Extract the [x, y] coordinate from the center of the cell holding the provided text.  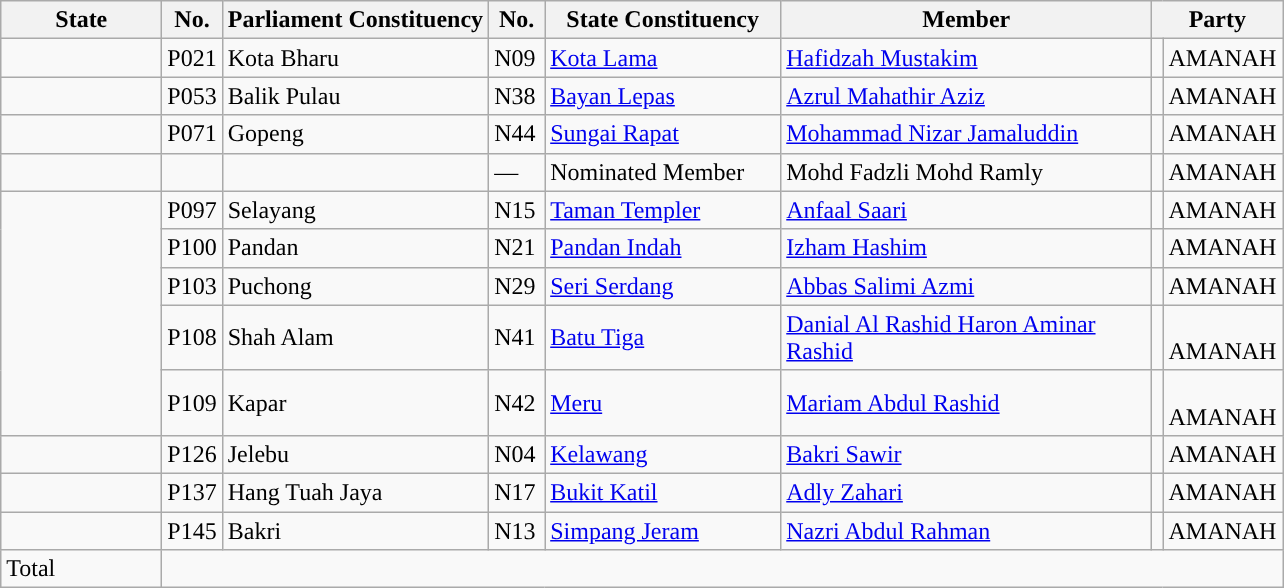
Kapar [355, 402]
Anfaal Saari [966, 210]
Taman Templer [663, 210]
N17 [517, 492]
State Constituency [663, 20]
P126 [192, 454]
Meru [663, 402]
Sungai Rapat [663, 134]
Total [82, 569]
Seri Serdang [663, 286]
Mariam Abdul Rashid [966, 402]
Pandan Indah [663, 248]
N21 [517, 248]
Bakri [355, 531]
N41 [517, 338]
Member [966, 20]
P137 [192, 492]
Batu Tiga [663, 338]
Gopeng [355, 134]
P145 [192, 531]
Kota Lama [663, 58]
Mohd Fadzli Mohd Ramly [966, 172]
N42 [517, 402]
Balik Pulau [355, 96]
N44 [517, 134]
Danial Al Rashid Haron Aminar Rashid [966, 338]
State [82, 20]
Kota Bharu [355, 58]
P071 [192, 134]
Selayang [355, 210]
N04 [517, 454]
Kelawang [663, 454]
N13 [517, 531]
P097 [192, 210]
N38 [517, 96]
Nominated Member [663, 172]
Pandan [355, 248]
P100 [192, 248]
Puchong [355, 286]
Nazri Abdul Rahman [966, 531]
N15 [517, 210]
Abbas Salimi Azmi [966, 286]
Azrul Mahathir Aziz [966, 96]
Bakri Sawir [966, 454]
— [517, 172]
Simpang Jeram [663, 531]
Bukit Katil [663, 492]
Hafidzah Mustakim [966, 58]
N09 [517, 58]
P103 [192, 286]
Bayan Lepas [663, 96]
Izham Hashim [966, 248]
P109 [192, 402]
Jelebu [355, 454]
Party [1218, 20]
Hang Tuah Jaya [355, 492]
N29 [517, 286]
P108 [192, 338]
Mohammad Nizar Jamaluddin [966, 134]
Adly Zahari [966, 492]
P053 [192, 96]
P021 [192, 58]
Shah Alam [355, 338]
Parliament Constituency [355, 20]
